Return the [x, y] coordinate for the center point of the cell that contains the specified text.  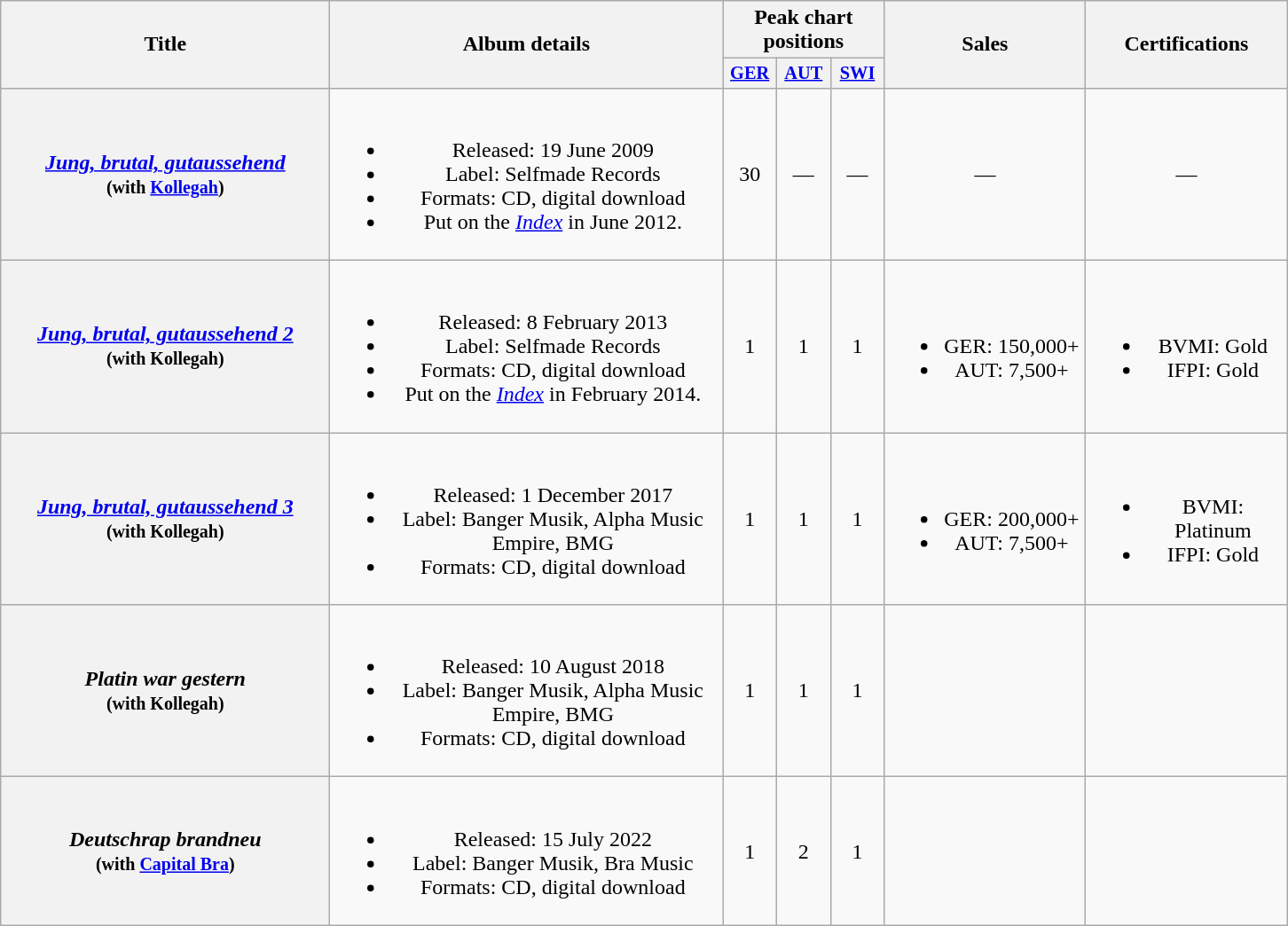
Released: 10 August 2018Label: Banger Musik, Alpha Music Empire, BMGFormats: CD, digital download [527, 691]
BVMI: PlatinumIFPI: Gold [1187, 519]
Released: 15 July 2022Label: Banger Musik, Bra MusicFormats: CD, digital download [527, 851]
Title [165, 44]
AUT [804, 74]
GER: 150,000+AUT: 7,500+ [985, 347]
SWI [857, 74]
GER: 200,000+AUT: 7,500+ [985, 519]
30 [750, 174]
Sales [985, 44]
2 [804, 851]
Jung, brutal, gutaussehend 3(with Kollegah) [165, 519]
GER [750, 74]
Released: 1 December 2017Label: Banger Musik, Alpha Music Empire, BMGFormats: CD, digital download [527, 519]
Certifications [1187, 44]
Peak chart positions [804, 30]
Jung, brutal, gutaussehend(with Kollegah) [165, 174]
Deutschrap brandneu(with Capital Bra) [165, 851]
Released: 8 February 2013Label: Selfmade RecordsFormats: CD, digital downloadPut on the Index in February 2014. [527, 347]
Jung, brutal, gutaussehend 2(with Kollegah) [165, 347]
BVMI: GoldIFPI: Gold [1187, 347]
Album details [527, 44]
Platin war gestern(with Kollegah) [165, 691]
Released: 19 June 2009Label: Selfmade RecordsFormats: CD, digital downloadPut on the Index in June 2012. [527, 174]
